Scan for the cell matching the given text and deliver its (x, y) coordinate at center. 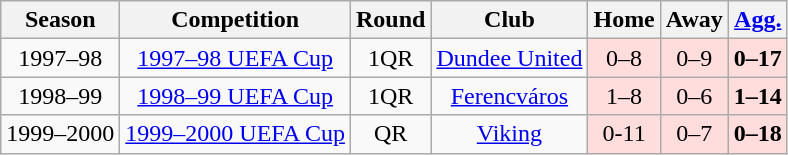
Dundee United (510, 58)
0–6 (694, 96)
1998–99 (60, 96)
1997–98 (60, 58)
1999–2000 (60, 134)
Agg. (758, 20)
0–8 (624, 58)
Viking (510, 134)
0–18 (758, 134)
Season (60, 20)
Competition (236, 20)
1998–99 UEFA Cup (236, 96)
Away (694, 20)
0-11 (624, 134)
1999–2000 UEFA Cup (236, 134)
1–8 (624, 96)
0–9 (694, 58)
1997–98 UEFA Cup (236, 58)
QR (390, 134)
Home (624, 20)
Ferencváros (510, 96)
1–14 (758, 96)
0–17 (758, 58)
Round (390, 20)
Club (510, 20)
0–7 (694, 134)
